Identify which cell holds the provided text, then report its [x, y] central coordinate. 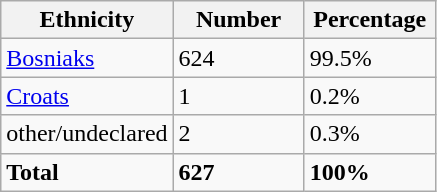
Croats [87, 96]
2 [238, 134]
624 [238, 58]
Ethnicity [87, 20]
627 [238, 172]
Total [87, 172]
other/undeclared [87, 134]
0.2% [370, 96]
0.3% [370, 134]
Bosniaks [87, 58]
100% [370, 172]
Number [238, 20]
1 [238, 96]
99.5% [370, 58]
Percentage [370, 20]
